From the cell containing the given text, extract its center point as (X, Y) coordinate. 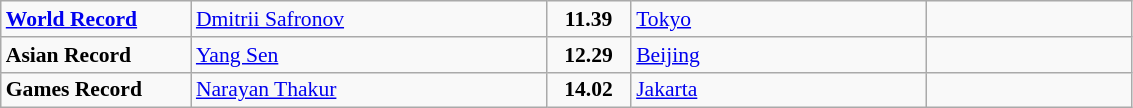
Narayan Thakur (368, 90)
12.29 (588, 55)
14.02 (588, 90)
11.39 (588, 19)
World Record (96, 19)
Yang Sen (368, 55)
Tokyo (778, 19)
Jakarta (778, 90)
Dmitrii Safronov (368, 19)
Beijing (778, 55)
Games Record (96, 90)
Asian Record (96, 55)
